Detect which cell encompasses the target text, then output its [x, y] center coordinate. 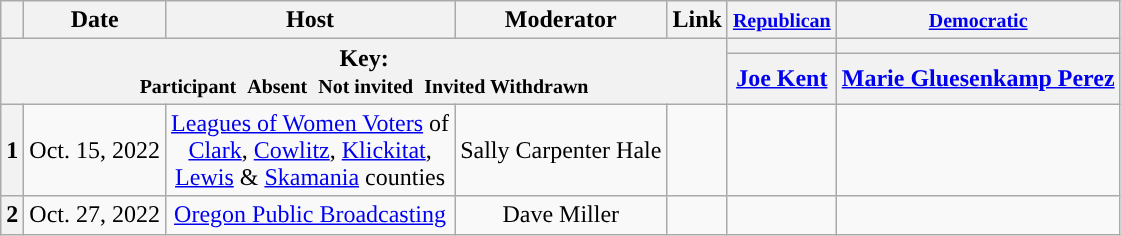
Marie Gluesenkamp Perez [978, 78]
Democratic [978, 20]
Oregon Public Broadcasting [310, 215]
Oct. 15, 2022 [95, 150]
2 [12, 215]
Sally Carpenter Hale [561, 150]
Joe Kent [782, 78]
1 [12, 150]
Republican [782, 20]
Moderator [561, 20]
Host [310, 20]
Oct. 27, 2022 [95, 215]
Key: Participant Absent Not invited Invited Withdrawn [364, 72]
Dave Miller [561, 215]
Link [697, 20]
Leagues of Women Voters ofClark, Cowlitz, Klickitat,Lewis & Skamania counties [310, 150]
Date [95, 20]
